Detect which cell encompasses the target text, then output its [X, Y] center coordinate. 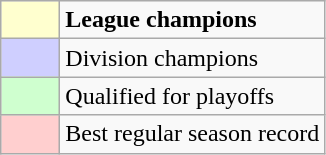
Division champions [192, 58]
League champions [192, 20]
Qualified for playoffs [192, 96]
Best regular season record [192, 134]
